Return [x, y] of the center of cell containing provided text 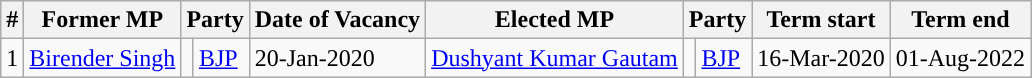
Elected MP [555, 20]
20-Jan-2020 [337, 58]
Term start [822, 20]
Former MP [102, 20]
01-Aug-2022 [960, 58]
# [12, 20]
1 [12, 58]
16-Mar-2020 [822, 58]
Birender Singh [102, 58]
Term end [960, 20]
Date of Vacancy [337, 20]
Dushyant Kumar Gautam [555, 58]
